Search for the cell housing the specified text and yield its (x, y) center coordinate. 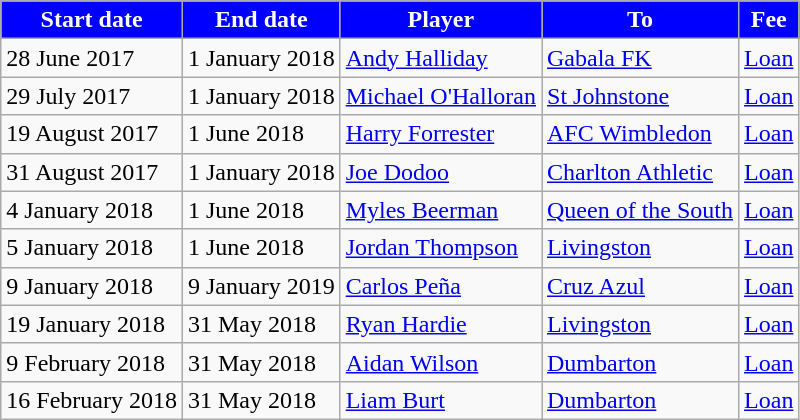
19 January 2018 (92, 324)
Start date (92, 20)
Michael O'Halloran (440, 96)
Charlton Athletic (640, 172)
Ryan Hardie (440, 324)
Myles Beerman (440, 210)
Fee (769, 20)
St Johnstone (640, 96)
Liam Burt (440, 400)
4 January 2018 (92, 210)
9 January 2019 (261, 286)
Harry Forrester (440, 134)
End date (261, 20)
29 July 2017 (92, 96)
16 February 2018 (92, 400)
Player (440, 20)
31 August 2017 (92, 172)
19 August 2017 (92, 134)
To (640, 20)
AFC Wimbledon (640, 134)
Aidan Wilson (440, 362)
Cruz Azul (640, 286)
9 January 2018 (92, 286)
Jordan Thompson (440, 248)
Gabala FK (640, 58)
Joe Dodoo (440, 172)
9 February 2018 (92, 362)
Carlos Peña (440, 286)
28 June 2017 (92, 58)
5 January 2018 (92, 248)
Queen of the South (640, 210)
Andy Halliday (440, 58)
